Return the (x, y) coordinate for the center point of the cell that contains the specified text.  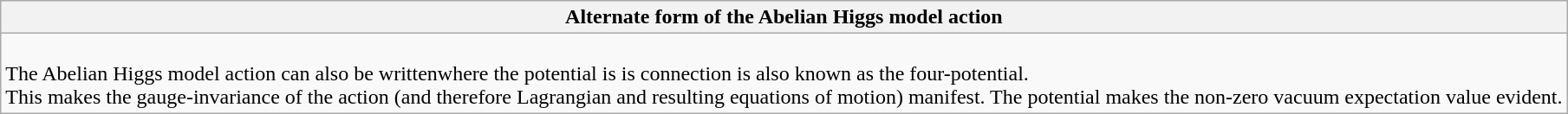
Alternate form of the Abelian Higgs model action (784, 17)
